Return (X, Y) of the center of cell containing provided text 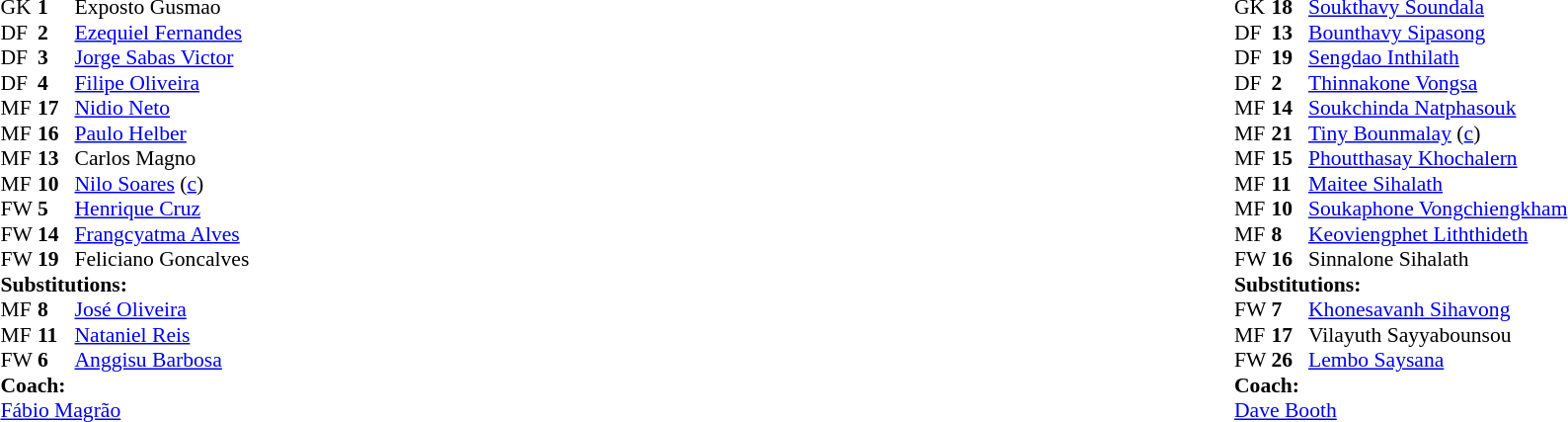
7 (1291, 309)
Filipe Oliveira (162, 83)
Thinnakone Vongsa (1438, 83)
Frangcyatma Alves (162, 234)
José Oliveira (162, 309)
Bounthavy Sipasong (1438, 33)
Keoviengphet Liththideth (1438, 234)
Henrique Cruz (162, 209)
Anggisu Barbosa (162, 361)
Nilo Soares (c) (162, 184)
Lembo Saysana (1438, 361)
15 (1291, 159)
Sinnalone Sihalath (1438, 260)
Ezequiel Fernandes (162, 33)
6 (56, 361)
Sengdao Inthilath (1438, 58)
4 (56, 83)
Feliciano Goncalves (162, 260)
Soukaphone Vongchiengkham (1438, 209)
Nataniel Reis (162, 335)
Paulo Helber (162, 133)
Soukchinda Natphasouk (1438, 108)
Carlos Magno (162, 159)
Nidio Neto (162, 108)
5 (56, 209)
26 (1291, 361)
Vilayuth Sayyabounsou (1438, 335)
Tiny Bounmalay (c) (1438, 133)
Maitee Sihalath (1438, 184)
Khonesavanh Sihavong (1438, 309)
Phoutthasay Khochalern (1438, 159)
Jorge Sabas Victor (162, 58)
21 (1291, 133)
3 (56, 58)
